Capture the cell that displays the provided text and extract its (X, Y) central coordinate. 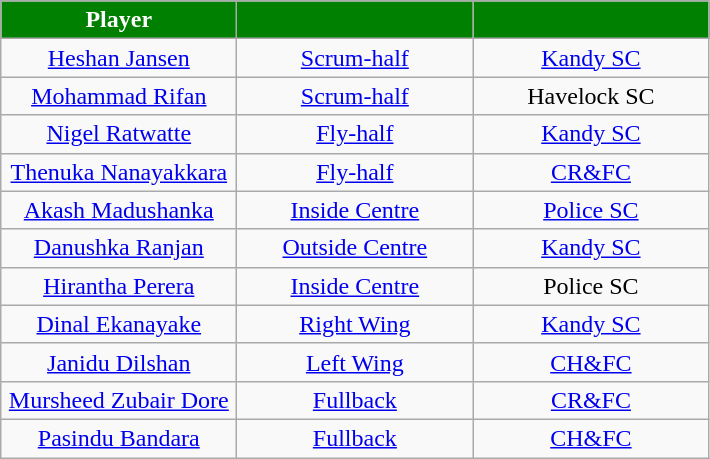
Right Wing (355, 324)
Player (119, 20)
Outside Centre (355, 248)
Left Wing (355, 362)
Janidu Dilshan (119, 362)
Mohammad Rifan (119, 96)
Heshan Jansen (119, 58)
Havelock SC (591, 96)
Akash Madushanka (119, 210)
Dinal Ekanayake (119, 324)
Pasindu Bandara (119, 438)
Mursheed Zubair Dore (119, 400)
Thenuka Nanayakkara (119, 172)
Hirantha Perera (119, 286)
Nigel Ratwatte (119, 134)
Danushka Ranjan (119, 248)
